Locate the cell with the specified text and output its [x, y] center coordinate. 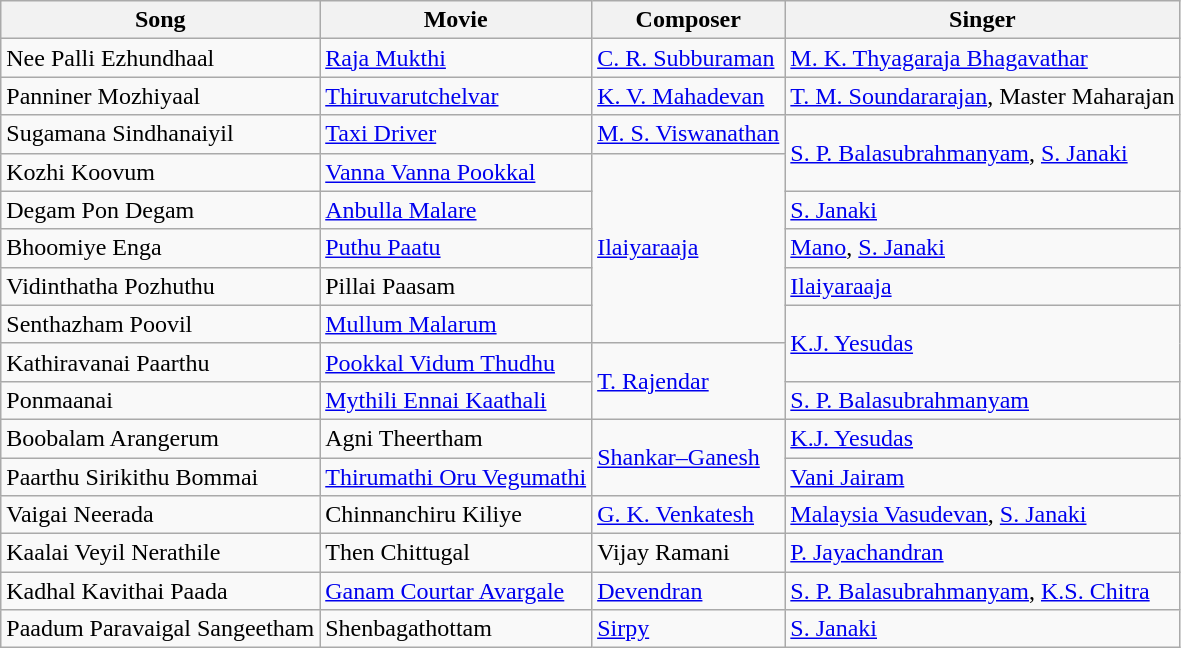
Sugamana Sindhanaiyil [160, 134]
Nee Palli Ezhundhaal [160, 58]
T. M. Soundararajan, Master Maharajan [982, 96]
Pillai Paasam [456, 286]
Ganam Courtar Avargale [456, 591]
Raja Mukthi [456, 58]
Taxi Driver [456, 134]
Paarthu Sirikithu Bommai [160, 477]
C. R. Subburaman [688, 58]
Mano, S. Janaki [982, 248]
Paadum Paravaigal Sangeetham [160, 629]
Malaysia Vasudevan, S. Janaki [982, 515]
T. Rajendar [688, 381]
Mythili Ennai Kaathali [456, 400]
Bhoomiye Enga [160, 248]
Thiruvarutchelvar [456, 96]
Shenbagathottam [456, 629]
Pookkal Vidum Thudhu [456, 362]
Vanna Vanna Pookkal [456, 172]
Composer [688, 20]
G. K. Venkatesh [688, 515]
Shankar–Ganesh [688, 457]
K. V. Mahadevan [688, 96]
Vidinthatha Pozhuthu [160, 286]
Movie [456, 20]
Agni Theertham [456, 438]
Vani Jairam [982, 477]
S. P. Balasubrahmanyam, S. Janaki [982, 153]
M. K. Thyagaraja Bhagavathar [982, 58]
Panniner Mozhiyaal [160, 96]
Kaalai Veyil Nerathile [160, 553]
Kadhal Kavithai Paada [160, 591]
M. S. Viswanathan [688, 134]
Mullum Malarum [456, 324]
Senthazham Poovil [160, 324]
Song [160, 20]
Anbulla Malare [456, 210]
Chinnanchiru Kiliye [456, 515]
S. P. Balasubrahmanyam [982, 400]
Sirpy [688, 629]
Vijay Ramani [688, 553]
Kozhi Koovum [160, 172]
Ponmaanai [160, 400]
P. Jayachandran [982, 553]
Puthu Paatu [456, 248]
S. P. Balasubrahmanyam, K.S. Chitra [982, 591]
Boobalam Arangerum [160, 438]
Thirumathi Oru Vegumathi [456, 477]
Singer [982, 20]
Degam Pon Degam [160, 210]
Then Chittugal [456, 553]
Devendran [688, 591]
Vaigai Neerada [160, 515]
Kathiravanai Paarthu [160, 362]
